Output the [X, Y] coordinate of the center of the cell containing the given text.  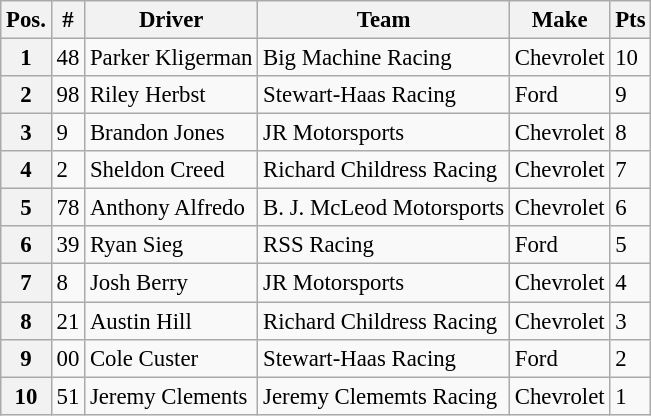
Pos. [26, 20]
Team [384, 20]
Riley Herbst [172, 95]
Cole Custer [172, 358]
Pts [630, 20]
98 [68, 95]
RSS Racing [384, 245]
Jeremy Clememts Racing [384, 396]
Jeremy Clements [172, 396]
00 [68, 358]
Parker Kligerman [172, 58]
48 [68, 58]
Anthony Alfredo [172, 208]
Driver [172, 20]
51 [68, 396]
Ryan Sieg [172, 245]
Sheldon Creed [172, 170]
# [68, 20]
Josh Berry [172, 283]
78 [68, 208]
Make [559, 20]
Brandon Jones [172, 133]
39 [68, 245]
Austin Hill [172, 321]
Big Machine Racing [384, 58]
B. J. McLeod Motorsports [384, 208]
21 [68, 321]
